Identify which cell holds the provided text, then report its [X, Y] central coordinate. 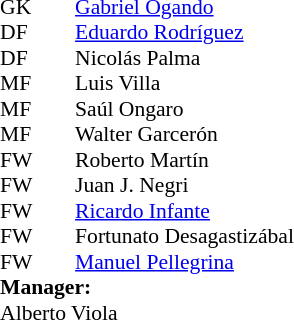
Manuel Pellegrina [184, 262]
Walter Garcerón [184, 135]
Ricardo Infante [184, 211]
Eduardo Rodríguez [184, 33]
Nicolás Palma [184, 58]
Roberto Martín [184, 160]
Manager: [147, 287]
Fortunato Desagastizábal [184, 237]
Saúl Ongaro [184, 109]
Luis Villa [184, 83]
Juan J. Negri [184, 185]
